Detect which cell encompasses the target text, then output its (x, y) center coordinate. 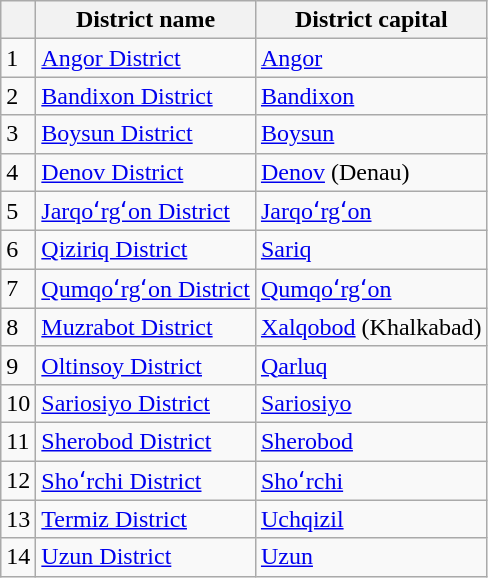
Sherobod District (146, 441)
9 (18, 365)
14 (18, 557)
Qumqoʻrgʻon (371, 289)
Jarqoʻrgʻon District (146, 211)
Angor District (146, 58)
Oltinsoy District (146, 365)
Xalqobod (Khalkabad) (371, 327)
Denov (Denau) (371, 172)
4 (18, 172)
5 (18, 211)
Sariosiyo District (146, 403)
Shoʻrchi District (146, 480)
3 (18, 134)
Uzun (371, 557)
Uzun District (146, 557)
11 (18, 441)
6 (18, 250)
Bandixon (371, 96)
7 (18, 289)
Denov District (146, 172)
District capital (371, 20)
Sherobod (371, 441)
Uchqizil (371, 519)
1 (18, 58)
Qumqoʻrgʻon District (146, 289)
Bandixon District (146, 96)
13 (18, 519)
Muzrabot District (146, 327)
Qarluq (371, 365)
8 (18, 327)
Shoʻrchi (371, 480)
Jarqoʻrgʻon (371, 211)
Angor (371, 58)
Boysun (371, 134)
2 (18, 96)
Sariosiyo (371, 403)
Termiz District (146, 519)
12 (18, 480)
District name (146, 20)
10 (18, 403)
Qiziriq District (146, 250)
Sariq (371, 250)
Boysun District (146, 134)
